Provide the [X, Y] coordinate of the cell's center where the given text is located.  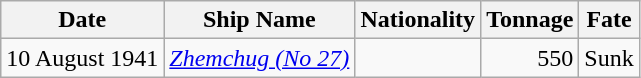
Sunk [609, 58]
Zhemchug (No 27) [260, 58]
Date [82, 20]
550 [530, 58]
Tonnage [530, 20]
Nationality [418, 20]
Fate [609, 20]
10 August 1941 [82, 58]
Ship Name [260, 20]
